Find where the given text appears and provide that cell's center as (x, y) coordinate. 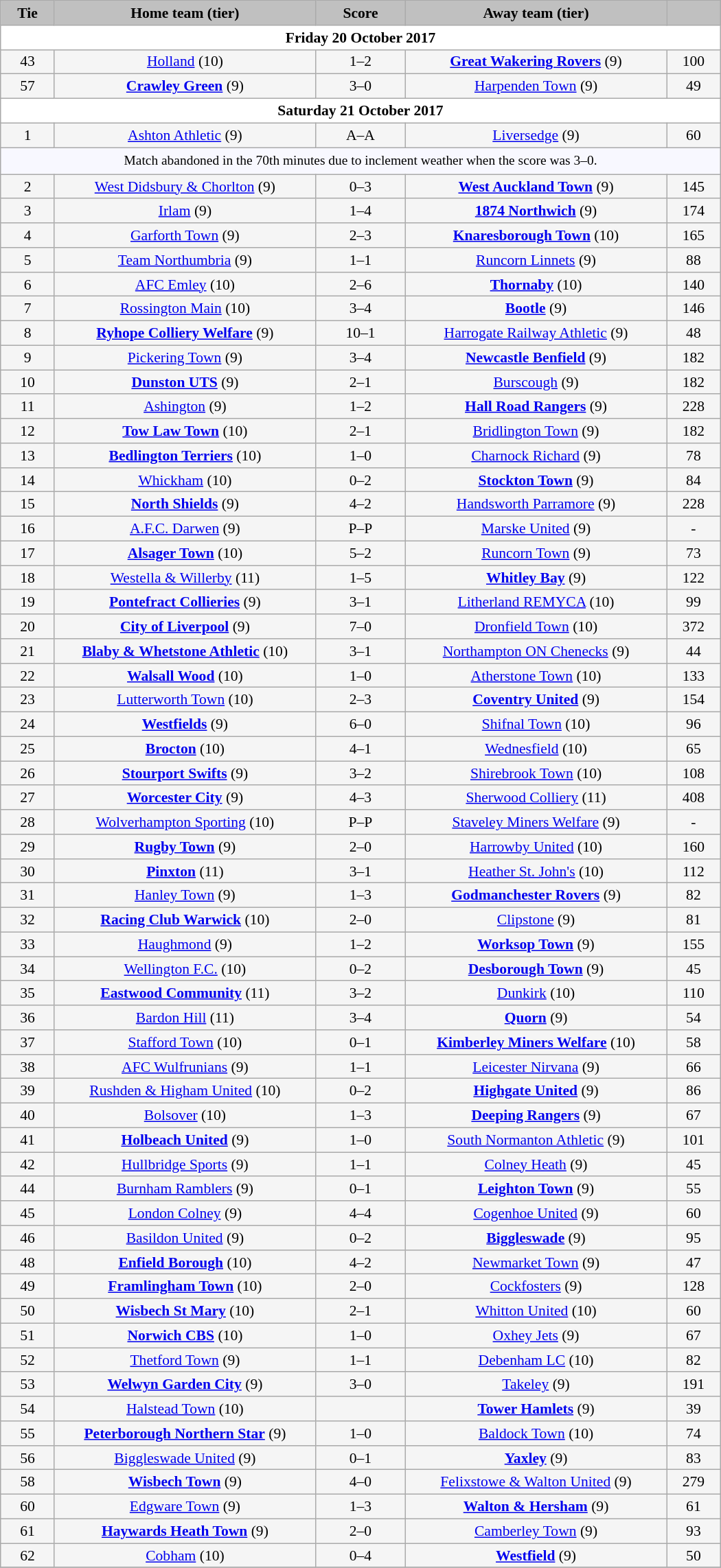
Bolsover (10) (185, 1116)
Cockfosters (9) (536, 1287)
25 (27, 749)
74 (694, 1434)
Liversedge (9) (536, 135)
27 (27, 798)
Rugby Town (9) (185, 847)
Hanley Town (9) (185, 896)
36 (27, 1018)
20 (27, 627)
66 (694, 1067)
Sherwood Colliery (11) (536, 798)
Saturday 21 October 2017 (360, 111)
Worksop Town (9) (536, 944)
99 (694, 602)
1874 Northwich (9) (536, 211)
West Auckland Town (9) (536, 187)
372 (694, 627)
0–3 (360, 187)
Deeping Rangers (9) (536, 1116)
Wisbech St Mary (10) (185, 1311)
Highgate United (9) (536, 1091)
154 (694, 700)
29 (27, 847)
4–1 (360, 749)
16 (27, 529)
Runcorn Town (9) (536, 553)
23 (27, 700)
South Normanton Athletic (9) (536, 1140)
Baldock Town (10) (536, 1434)
Stockton Town (9) (536, 480)
4–4 (360, 1213)
Harrogate Railway Athletic (9) (536, 334)
83 (694, 1458)
42 (27, 1165)
Newmarket Town (9) (536, 1263)
Thornaby (10) (536, 285)
Colney Heath (9) (536, 1165)
Ashington (9) (185, 407)
81 (694, 920)
32 (27, 920)
AFC Wulfrunians (9) (185, 1067)
Tie (27, 13)
84 (694, 480)
21 (27, 651)
8 (27, 334)
56 (27, 1458)
1 (27, 135)
Rossington Main (10) (185, 309)
10–1 (360, 334)
86 (694, 1091)
Westfield (9) (536, 1556)
155 (694, 944)
Shifnal Town (10) (536, 725)
A–A (360, 135)
Dunkirk (10) (536, 994)
Wolverhampton Sporting (10) (185, 822)
41 (27, 1140)
279 (694, 1482)
Litherland REMYCA (10) (536, 602)
73 (694, 553)
14 (27, 480)
Haughmond (9) (185, 944)
Crawley Green (9) (185, 86)
Knaresborough Town (10) (536, 235)
Home team (tier) (185, 13)
34 (27, 969)
Away team (tier) (536, 13)
133 (694, 676)
Alsager Town (10) (185, 553)
Tower Hamlets (9) (536, 1409)
Westella & Willerby (11) (185, 578)
Welwyn Garden City (9) (185, 1385)
Worcester City (9) (185, 798)
35 (27, 994)
Leighton Town (9) (536, 1189)
Whitley Bay (9) (536, 578)
Wisbech Town (9) (185, 1482)
Holbeach United (9) (185, 1140)
Basildon United (9) (185, 1238)
88 (694, 260)
Holland (10) (185, 62)
Heather St. John's (10) (536, 871)
112 (694, 871)
Bardon Hill (11) (185, 1018)
0–4 (360, 1556)
Garforth Town (9) (185, 235)
Kimberley Miners Welfare (10) (536, 1042)
Eastwood Community (11) (185, 994)
Rushden & Higham United (10) (185, 1091)
6 (27, 285)
Whitton United (10) (536, 1311)
174 (694, 211)
145 (694, 187)
Walton & Hersham (9) (536, 1507)
Coventry United (9) (536, 700)
Harrowby United (10) (536, 847)
1–5 (360, 578)
3 (27, 211)
96 (694, 725)
46 (27, 1238)
38 (27, 1067)
57 (27, 86)
53 (27, 1385)
2 (27, 187)
Godmanchester Rovers (9) (536, 896)
Clipstone (9) (536, 920)
Pinxton (11) (185, 871)
1–4 (360, 211)
Camberley Town (9) (536, 1532)
Takeley (9) (536, 1385)
165 (694, 235)
Northampton ON Chenecks (9) (536, 651)
Staveley Miners Welfare (9) (536, 822)
Framlingham Town (10) (185, 1287)
146 (694, 309)
6–0 (360, 725)
26 (27, 773)
Biggleswade (9) (536, 1238)
Burnham Ramblers (9) (185, 1189)
28 (27, 822)
Burscough (9) (536, 382)
Thetford Town (9) (185, 1360)
Newcastle Benfield (9) (536, 358)
37 (27, 1042)
4–3 (360, 798)
Irlam (9) (185, 211)
100 (694, 62)
Desborough Town (9) (536, 969)
43 (27, 62)
Debenham LC (10) (536, 1360)
Marske United (9) (536, 529)
Bridlington Town (9) (536, 431)
Pontefract Collieries (9) (185, 602)
33 (27, 944)
19 (27, 602)
78 (694, 456)
122 (694, 578)
9 (27, 358)
31 (27, 896)
Edgware Town (9) (185, 1507)
4–0 (360, 1482)
52 (27, 1360)
Hullbridge Sports (9) (185, 1165)
Ashton Athletic (9) (185, 135)
Cogenhoe United (9) (536, 1213)
24 (27, 725)
Biggleswade United (9) (185, 1458)
4 (27, 235)
Whickham (10) (185, 480)
Tow Law Town (10) (185, 431)
Bedlington Terriers (10) (185, 456)
North Shields (9) (185, 504)
Dronfield Town (10) (536, 627)
18 (27, 578)
Walsall Wood (10) (185, 676)
Handsworth Parramore (9) (536, 504)
Wednesfield (10) (536, 749)
Runcorn Linnets (9) (536, 260)
Bootle (9) (536, 309)
95 (694, 1238)
93 (694, 1532)
Lutterworth Town (10) (185, 700)
A.F.C. Darwen (9) (185, 529)
Leicester Nirvana (9) (536, 1067)
5 (27, 260)
Yaxley (9) (536, 1458)
5–2 (360, 553)
13 (27, 456)
Ryhope Colliery Welfare (9) (185, 334)
London Colney (9) (185, 1213)
AFC Emley (10) (185, 285)
2–6 (360, 285)
Quorn (9) (536, 1018)
Enfield Borough (10) (185, 1263)
191 (694, 1385)
Racing Club Warwick (10) (185, 920)
Score (360, 13)
51 (27, 1335)
Dunston UTS (9) (185, 382)
Pickering Town (9) (185, 358)
128 (694, 1287)
7 (27, 309)
101 (694, 1140)
10 (27, 382)
Charnock Richard (9) (536, 456)
408 (694, 798)
Wellington F.C. (10) (185, 969)
11 (27, 407)
160 (694, 847)
65 (694, 749)
Blaby & Whetstone Athletic (10) (185, 651)
7–0 (360, 627)
Halstead Town (10) (185, 1409)
Harpenden Town (9) (536, 86)
15 (27, 504)
Oxhey Jets (9) (536, 1335)
Stourport Swifts (9) (185, 773)
Haywards Heath Town (9) (185, 1532)
Atherstone Town (10) (536, 676)
47 (694, 1263)
West Didsbury & Chorlton (9) (185, 187)
Shirebrook Town (10) (536, 773)
Friday 20 October 2017 (360, 38)
140 (694, 285)
Cobham (10) (185, 1556)
Brocton (10) (185, 749)
30 (27, 871)
62 (27, 1556)
Peterborough Northern Star (9) (185, 1434)
Felixstowe & Walton United (9) (536, 1482)
108 (694, 773)
Westfields (9) (185, 725)
22 (27, 676)
40 (27, 1116)
Norwich CBS (10) (185, 1335)
Hall Road Rangers (9) (536, 407)
City of Liverpool (9) (185, 627)
110 (694, 994)
Great Wakering Rovers (9) (536, 62)
Match abandoned in the 70th minutes due to inclement weather when the score was 3–0. (360, 161)
Team Northumbria (9) (185, 260)
17 (27, 553)
Stafford Town (10) (185, 1042)
12 (27, 431)
